Identify which cell holds the provided text, then report its [x, y] central coordinate. 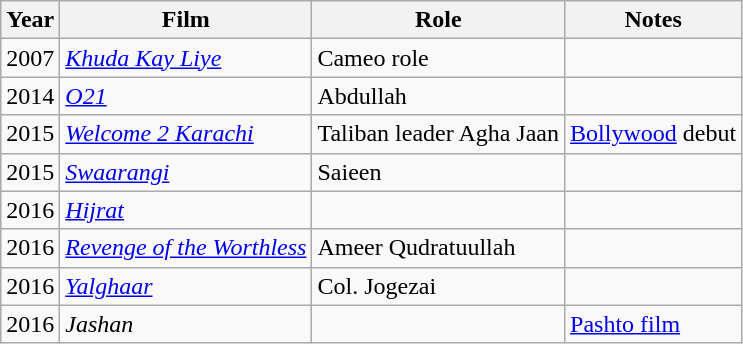
Welcome 2 Karachi [186, 134]
2007 [30, 58]
Col. Jogezai [438, 286]
O21 [186, 96]
Saieen [438, 172]
Bollywood debut [654, 134]
Revenge of the Worthless [186, 248]
Notes [654, 20]
Yalghaar [186, 286]
2014 [30, 96]
Khuda Kay Liye [186, 58]
Swaarangi [186, 172]
Year [30, 20]
Film [186, 20]
Ameer Qudratuullah [438, 248]
Hijrat [186, 210]
Role [438, 20]
Pashto film [654, 324]
Abdullah [438, 96]
Jashan [186, 324]
Cameo role [438, 58]
Taliban leader Agha Jaan [438, 134]
